Extract the (X, Y) coordinate from the center of the cell holding the provided text.  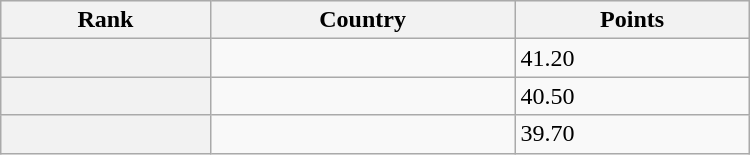
41.20 (632, 58)
Country (362, 20)
Rank (106, 20)
40.50 (632, 96)
Points (632, 20)
39.70 (632, 134)
